For the text-containing cell, return its midpoint in [X, Y] coordinate format. 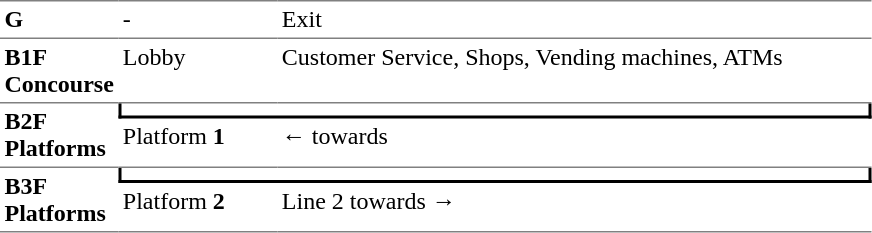
Platform 1 [198, 144]
B3FPlatforms [59, 200]
← towards [574, 144]
B2FPlatforms [59, 136]
Exit [574, 19]
- [198, 19]
G [59, 19]
Customer Service, Shops, Vending machines, ATMs [574, 71]
Line 2 towards → [574, 208]
Platform 2 [198, 208]
B1FConcourse [59, 71]
Lobby [198, 71]
